Pinpoint the cell where the given text exists, returning its [X, Y] midpoint coordinate. 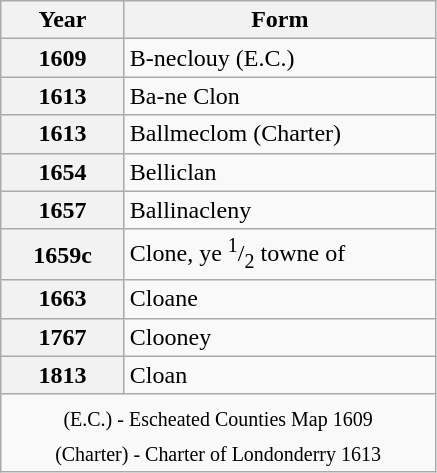
Clone, ye 1/2 towne of [280, 254]
Ballmeclom (Charter) [280, 134]
Clooney [280, 337]
Cloane [280, 299]
1657 [63, 210]
Belliclan [280, 172]
1659c [63, 254]
Ba-ne Clon [280, 96]
Ballinacleny [280, 210]
Form [280, 20]
1663 [63, 299]
Year [63, 20]
1813 [63, 375]
1609 [63, 58]
B-neclouy (E.C.) [280, 58]
1767 [63, 337]
(E.C.) - Escheated Counties Map 1609(Charter) - Charter of Londonderry 1613 [218, 433]
Cloan [280, 375]
1654 [63, 172]
